Provide the [X, Y] coordinate of the cell's center where the given text is located.  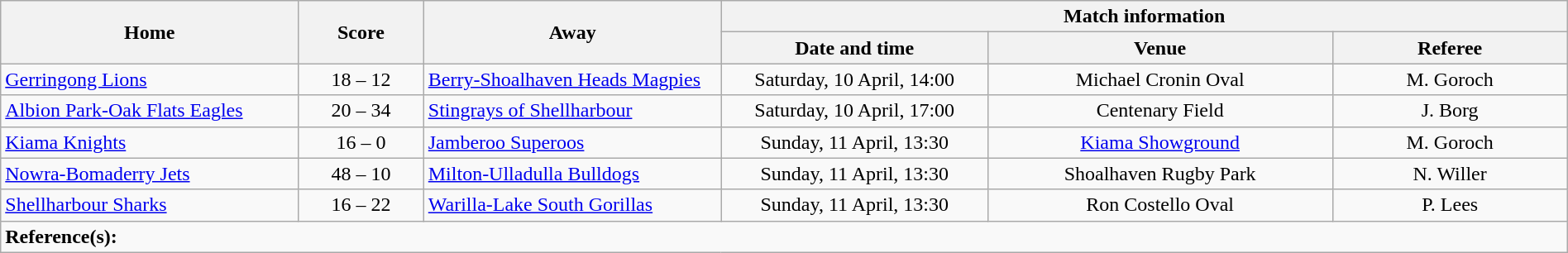
P. Lees [1450, 205]
Michael Cronin Oval [1159, 79]
48 – 10 [361, 174]
Venue [1159, 48]
Date and time [854, 48]
Home [150, 32]
18 – 12 [361, 79]
Shellharbour Sharks [150, 205]
Kiama Showground [1159, 142]
Saturday, 10 April, 17:00 [854, 111]
Shoalhaven Rugby Park [1159, 174]
N. Willer [1450, 174]
Score [361, 32]
20 – 34 [361, 111]
Stingrays of Shellharbour [572, 111]
Warilla-Lake South Gorillas [572, 205]
16 – 22 [361, 205]
Away [572, 32]
Saturday, 10 April, 14:00 [854, 79]
Match information [1145, 17]
Milton-Ulladulla Bulldogs [572, 174]
Kiama Knights [150, 142]
Ron Costello Oval [1159, 205]
J. Borg [1450, 111]
Reference(s): [784, 236]
Nowra-Bomaderry Jets [150, 174]
16 – 0 [361, 142]
Gerringong Lions [150, 79]
Albion Park-Oak Flats Eagles [150, 111]
Centenary Field [1159, 111]
Referee [1450, 48]
Berry-Shoalhaven Heads Magpies [572, 79]
Jamberoo Superoos [572, 142]
